Identify which cell holds the provided text, then report its (x, y) central coordinate. 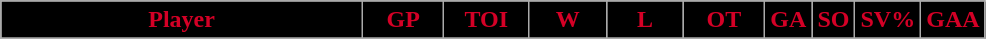
OT (724, 20)
GA (788, 20)
GAA (953, 20)
Player (182, 20)
TOI (486, 20)
SV% (888, 20)
L (645, 20)
GP (402, 20)
SO (834, 20)
W (568, 20)
